Return the [x, y] coordinate for the center point of the cell that contains the specified text.  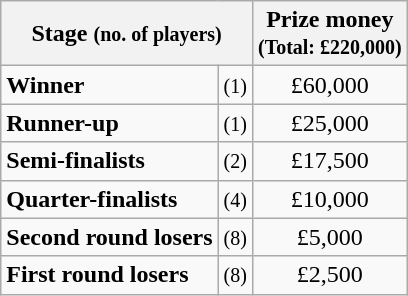
Runner-up [110, 123]
Stage (no. of players) [127, 34]
Winner [110, 85]
£5,000 [330, 237]
£2,500 [330, 275]
Quarter-finalists [110, 199]
(2) [235, 161]
£60,000 [330, 85]
£17,500 [330, 161]
First round losers [110, 275]
(4) [235, 199]
Semi-finalists [110, 161]
£10,000 [330, 199]
Second round losers [110, 237]
£25,000 [330, 123]
Prize money(Total: £220,000) [330, 34]
